Determine the [x, y] coordinate at the center of the cell enclosing the given text.  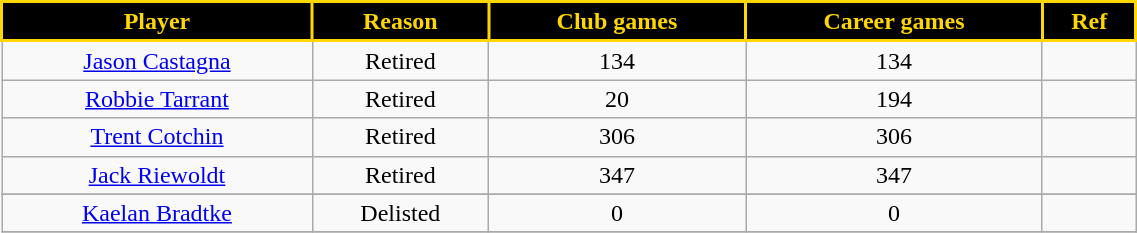
194 [894, 99]
Delisted [400, 213]
Jason Castagna [158, 60]
Kaelan Bradtke [158, 213]
Ref [1089, 22]
Career games [894, 22]
Trent Cotchin [158, 137]
Robbie Tarrant [158, 99]
Reason [400, 22]
Club games [616, 22]
Player [158, 22]
20 [616, 99]
Jack Riewoldt [158, 175]
